Locate the cell with the specified text and output its [X, Y] center coordinate. 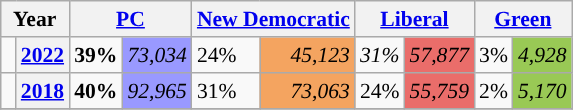
92,965 [156, 91]
45,123 [308, 55]
57,877 [440, 55]
73,063 [308, 91]
3% [494, 55]
2% [494, 91]
73,034 [156, 55]
40% [96, 91]
5,170 [542, 91]
2022 [42, 55]
New Democratic [274, 19]
Year [34, 19]
39% [96, 55]
PC [130, 19]
Green [523, 19]
4,928 [542, 55]
55,759 [440, 91]
2018 [42, 91]
Liberal [414, 19]
